Return (X, Y) of the center of cell containing provided text 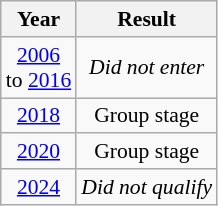
Did not qualify (146, 187)
2024 (38, 187)
2006to 2016 (38, 68)
Did not enter (146, 68)
2018 (38, 116)
Result (146, 19)
Year (38, 19)
2020 (38, 152)
